From the cell containing the given text, extract its center point as (X, Y) coordinate. 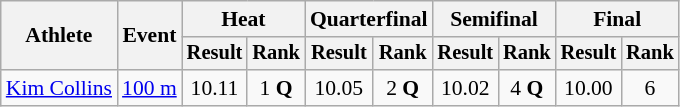
Athlete (59, 36)
10.00 (589, 88)
4 Q (527, 88)
1 Q (276, 88)
2 Q (403, 88)
Heat (244, 19)
Final (618, 19)
10.05 (339, 88)
10.11 (215, 88)
Semifinal (494, 19)
6 (650, 88)
Kim Collins (59, 88)
Event (150, 36)
100 m (150, 88)
10.02 (466, 88)
Quarterfinal (369, 19)
